Pinpoint the cell where the given text exists, returning its [x, y] midpoint coordinate. 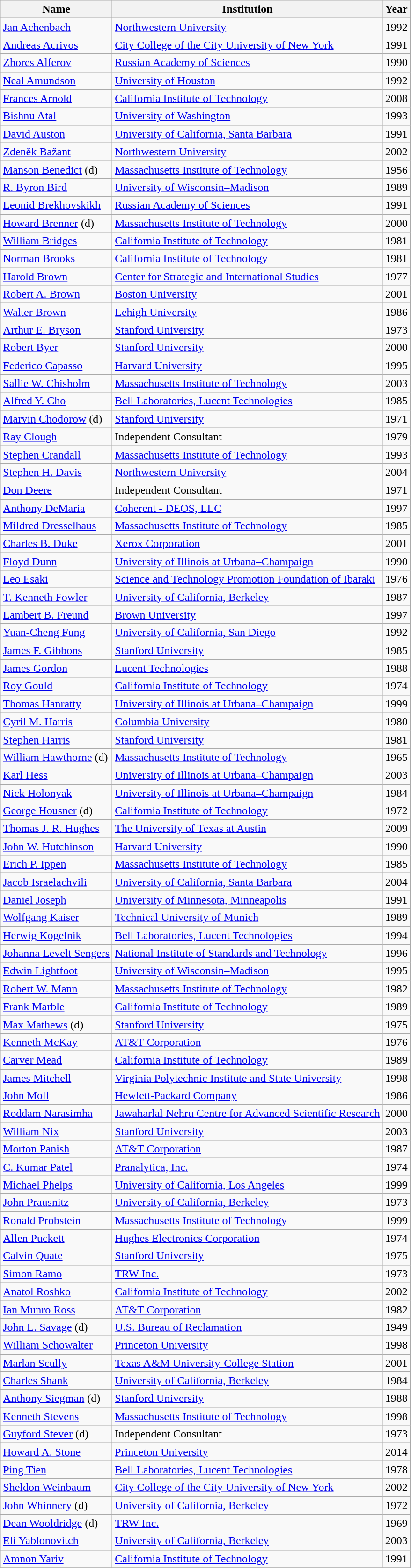
1977 [396, 277]
Name [56, 9]
Robert Byer [56, 348]
Center for Strategic and International Studies [248, 277]
1965 [396, 757]
Lucent Technologies [248, 668]
University of Minnesota, Minneapolis [248, 900]
Virginia Polytechnic Institute and State University [248, 1078]
Sheldon Weinbaum [56, 1488]
Dean Wooldridge (d) [56, 1523]
Ronald Probstein [56, 1220]
University of California, San Diego [248, 633]
Daniel Joseph [56, 900]
James F. Gibbons [56, 650]
Coherent - DEOS, LLC [248, 508]
Leonid Brekhovskikh [56, 205]
John W. Hutchinson [56, 846]
William Hawthorne (d) [56, 757]
Simon Ramo [56, 1274]
Hughes Electronics Corporation [248, 1238]
1994 [396, 935]
Science and Technology Promotion Foundation of Ibaraki [248, 579]
Guyford Stever (d) [56, 1434]
Neal Amundson [56, 80]
Stephen Crandall [56, 454]
Manson Benedict (d) [56, 169]
Thomas J. R. Hughes [56, 829]
Kenneth McKay [56, 1042]
Max Mathews (d) [56, 1024]
Technical University of Munich [248, 918]
Jawaharlal Nehru Centre for Advanced Scientific Research [248, 1114]
Carver Mead [56, 1060]
Columbia University [248, 722]
Anthony Siegman (d) [56, 1399]
Hewlett-Packard Company [248, 1096]
Boston University [248, 294]
Anatol Roshko [56, 1291]
Sallie W. Chisholm [56, 383]
Ping Tien [56, 1470]
Marlan Scully [56, 1363]
The University of Texas at Austin [248, 829]
Lambert B. Freund [56, 615]
Pranalytica, Inc. [248, 1167]
Zhores Alferov [56, 63]
Charles Shank [56, 1381]
R. Byron Bird [56, 187]
T. Kenneth Fowler [56, 597]
Thomas Hanratty [56, 704]
Harold Brown [56, 277]
John Prausnitz [56, 1203]
National Institute of Standards and Technology [248, 953]
1956 [396, 169]
Texas A&M University-College Station [248, 1363]
University of Washington [248, 116]
Frances Arnold [56, 98]
Nick Holonyak [56, 793]
John L. Savage (d) [56, 1327]
Stephen Harris [56, 739]
Edwin Lightfoot [56, 971]
Eli Yablonovitch [56, 1541]
James Gordon [56, 668]
William Schowalter [56, 1345]
Alfred Y. Cho [56, 401]
Roddam Narasimha [56, 1114]
Zdeněk Bažant [56, 152]
Anthony DeMaria [56, 508]
University of Houston [248, 80]
1949 [396, 1327]
2014 [396, 1452]
Johanna Levelt Sengers [56, 953]
Morton Panish [56, 1149]
Leo Esaki [56, 579]
George Housner (d) [56, 811]
Lehigh University [248, 312]
Jacob Israelachvili [56, 882]
James Mitchell [56, 1078]
Federico Capasso [56, 365]
1996 [396, 953]
Robert A. Brown [56, 294]
Frank Marble [56, 1006]
Amnon Yariv [56, 1559]
Floyd Dunn [56, 562]
Arthur E. Bryson [56, 330]
Year [396, 9]
University of California, Los Angeles [248, 1185]
Xerox Corporation [248, 544]
Mildred Dresselhaus [56, 526]
Yuan-Cheng Fung [56, 633]
2008 [396, 98]
Robert W. Mann [56, 989]
Walter Brown [56, 312]
Karl Hess [56, 775]
Charles B. Duke [56, 544]
Bishnu Atal [56, 116]
Institution [248, 9]
Ray Clough [56, 437]
Howard Brenner (d) [56, 223]
C. Kumar Patel [56, 1167]
Calvin Quate [56, 1256]
William Nix [56, 1131]
Stephen H. Davis [56, 472]
Herwig Kogelnik [56, 935]
John Moll [56, 1096]
1978 [396, 1470]
Ian Munro Ross [56, 1309]
Michael Phelps [56, 1185]
Brown University [248, 615]
1980 [396, 722]
Howard A. Stone [56, 1452]
Marvin Chodorow (d) [56, 419]
Norman Brooks [56, 259]
Don Deere [56, 490]
Roy Gould [56, 686]
Andreas Acrivos [56, 45]
Cyril M. Harris [56, 722]
David Auston [56, 134]
Erich P. Ippen [56, 864]
U.S. Bureau of Reclamation [248, 1327]
Jan Achenbach [56, 27]
John Whinnery (d) [56, 1505]
Kenneth Stevens [56, 1416]
William Bridges [56, 241]
Wolfgang Kaiser [56, 918]
Allen Puckett [56, 1238]
1969 [396, 1523]
1979 [396, 437]
2009 [396, 829]
